From the cell containing the given text, extract its center point as (x, y) coordinate. 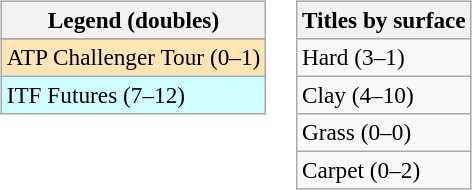
Carpet (0–2) (384, 171)
Legend (doubles) (133, 20)
Clay (4–10) (384, 95)
Grass (0–0) (384, 133)
ITF Futures (7–12) (133, 95)
Hard (3–1) (384, 57)
Titles by surface (384, 20)
ATP Challenger Tour (0–1) (133, 57)
